Return the [X, Y] coordinate for the center point of the cell that contains the specified text.  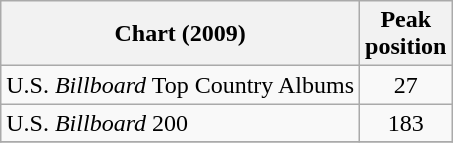
U.S. Billboard 200 [180, 123]
27 [406, 85]
Chart (2009) [180, 34]
Peakposition [406, 34]
183 [406, 123]
U.S. Billboard Top Country Albums [180, 85]
